Extract the (X, Y) coordinate from the center of the cell holding the provided text.  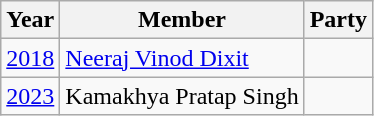
2018 (30, 58)
2023 (30, 96)
Year (30, 20)
Neeraj Vinod Dixit (182, 58)
Party (338, 20)
Member (182, 20)
Kamakhya Pratap Singh (182, 96)
